Output the (X, Y) coordinate of the center of the cell containing the given text.  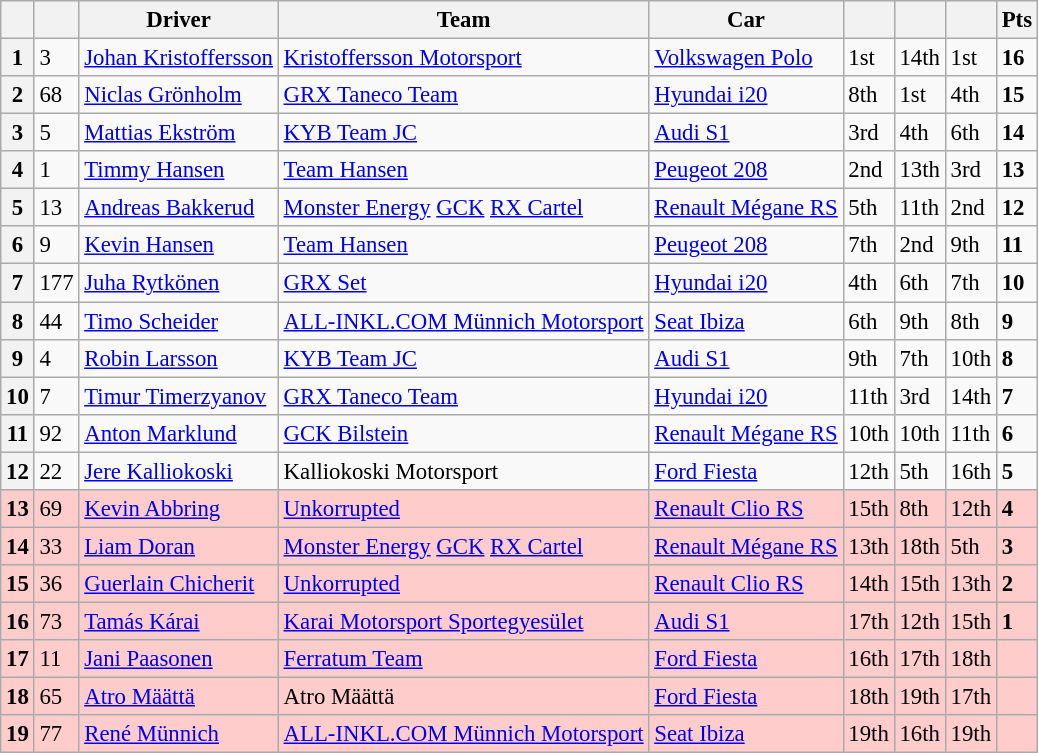
Jere Kalliokoski (178, 471)
Kevin Abbring (178, 509)
Kevin Hansen (178, 245)
Volkswagen Polo (746, 58)
19 (18, 734)
Johan Kristoffersson (178, 58)
Tamás Kárai (178, 621)
77 (56, 734)
Kristoffersson Motorsport (464, 58)
68 (56, 95)
177 (56, 283)
44 (56, 321)
Jani Paasonen (178, 659)
Driver (178, 20)
Team (464, 20)
Niclas Grönholm (178, 95)
Guerlain Chicherit (178, 584)
Car (746, 20)
92 (56, 433)
Juha Rytkönen (178, 283)
Pts (1016, 20)
Andreas Bakkerud (178, 208)
Timo Scheider (178, 321)
GRX Set (464, 283)
Karai Motorsport Sportegyesület (464, 621)
22 (56, 471)
69 (56, 509)
Liam Doran (178, 546)
Kalliokoski Motorsport (464, 471)
18 (18, 697)
Robin Larsson (178, 358)
René Münnich (178, 734)
65 (56, 697)
Ferratum Team (464, 659)
Anton Marklund (178, 433)
73 (56, 621)
Timur Timerzyanov (178, 396)
33 (56, 546)
17 (18, 659)
Mattias Ekström (178, 133)
36 (56, 584)
GCK Bilstein (464, 433)
Timmy Hansen (178, 170)
